Detect which cell encompasses the target text, then output its (x, y) center coordinate. 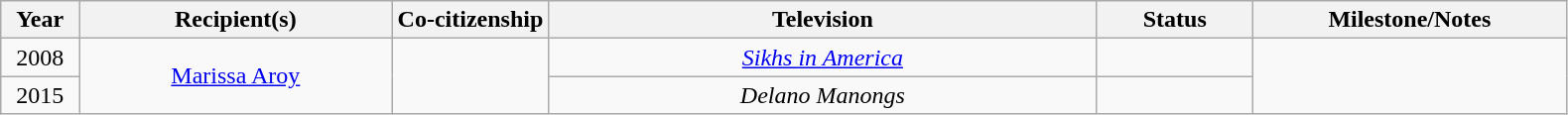
Year (40, 20)
2015 (40, 95)
Sikhs in America (823, 57)
Co-citizenship (470, 20)
2008 (40, 57)
Delano Manongs (823, 95)
Status (1175, 20)
Milestone/Notes (1409, 20)
Marissa Aroy (236, 76)
Television (823, 20)
Recipient(s) (236, 20)
